Extract the [x, y] coordinate from the center of the cell holding the provided text.  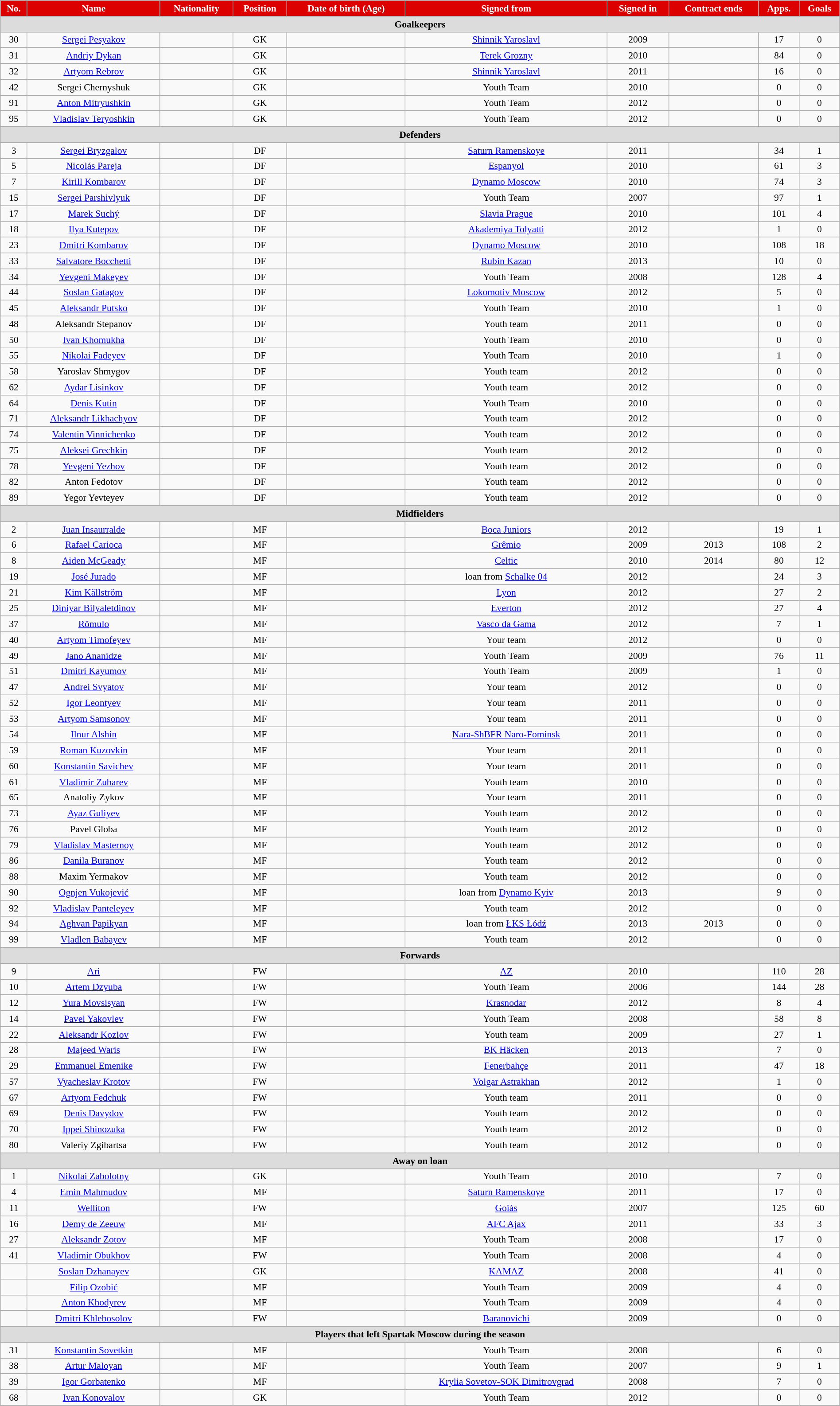
Pavel Globa [93, 830]
24 [779, 577]
Artyom Timofeyev [93, 640]
Dmitri Kayumov [93, 671]
Valeriy Zgibartsa [93, 1145]
62 [14, 387]
78 [14, 466]
Position [260, 8]
Aleksandr Kozlov [93, 1035]
Danila Buranov [93, 861]
Aleksandr Zotov [93, 1240]
21 [14, 592]
AZ [506, 971]
57 [14, 1082]
101 [779, 214]
64 [14, 403]
Nicolás Pareja [93, 166]
89 [14, 498]
51 [14, 671]
Kim Källström [93, 592]
25 [14, 608]
loan from ŁKS Łódź [506, 924]
Aleksandr Putsko [93, 308]
Emin Mahmudov [93, 1192]
Vladislav Panteleyev [93, 908]
65 [14, 798]
Yevgeni Yezhov [93, 466]
José Jurado [93, 577]
Rômulo [93, 624]
Nationality [196, 8]
Majeed Waris [93, 1050]
Rafael Carioca [93, 545]
Vladimir Obukhov [93, 1256]
Yegor Yevteyev [93, 498]
Yura Movsisyan [93, 1003]
Contract ends [713, 8]
Dmitri Kombarov [93, 245]
Forwards [420, 956]
Anton Khodyrev [93, 1303]
99 [14, 940]
Yevgeni Makeyev [93, 277]
Sergei Pesyakov [93, 40]
Artem Dzyuba [93, 987]
110 [779, 971]
Yaroslav Shmygov [93, 372]
Ognjen Vukojević [93, 892]
48 [14, 324]
Name [93, 8]
Artyom Samsonov [93, 719]
Pavel Yakovlev [93, 1019]
loan from Schalke 04 [506, 577]
2006 [638, 987]
loan from Dynamo Kyiv [506, 892]
95 [14, 119]
Anatoliy Zykov [93, 798]
84 [779, 56]
42 [14, 87]
Dmitri Khlebosolov [93, 1319]
Igor Leontyev [93, 703]
Demy de Zeeuw [93, 1224]
75 [14, 451]
Maxim Yermakov [93, 877]
No. [14, 8]
92 [14, 908]
Valentin Vinnichenko [93, 435]
Soslan Dzhanayev [93, 1271]
69 [14, 1114]
Roman Kuzovkin [93, 751]
Apps. [779, 8]
86 [14, 861]
Date of birth (Age) [346, 8]
40 [14, 640]
Sergei Parshivlyuk [93, 198]
90 [14, 892]
50 [14, 340]
Aydar Lisinkov [93, 387]
15 [14, 198]
Boca Juniors [506, 530]
Ari [93, 971]
Aghvan Papikyan [93, 924]
Lokomotiv Moscow [506, 292]
KAMAZ [506, 1271]
30 [14, 40]
71 [14, 419]
37 [14, 624]
22 [14, 1035]
88 [14, 877]
Lyon [506, 592]
Volgar Astrakhan [506, 1082]
Celtic [506, 561]
Nikolai Zabolotny [93, 1176]
Aleksandr Likhachyov [93, 419]
Sergei Chernyshuk [93, 87]
Baranovichi [506, 1319]
73 [14, 814]
2014 [713, 561]
97 [779, 198]
Salvatore Bocchetti [93, 261]
Konstantin Savichev [93, 766]
59 [14, 751]
52 [14, 703]
Artur Maloyan [93, 1366]
38 [14, 1366]
Ivan Khomukha [93, 340]
Everton [506, 608]
Vladlen Babayev [93, 940]
Anton Fedotov [93, 482]
Denis Davydov [93, 1114]
94 [14, 924]
Konstantin Sovetkin [93, 1350]
82 [14, 482]
Midfielders [420, 514]
Vladimir Zubarev [93, 782]
Grêmio [506, 545]
49 [14, 656]
Diniyar Bilyaletdinov [93, 608]
Signed in [638, 8]
68 [14, 1398]
Goiás [506, 1208]
67 [14, 1098]
70 [14, 1129]
29 [14, 1066]
53 [14, 719]
BK Häcken [506, 1050]
32 [14, 72]
Aiden McGeady [93, 561]
Vasco da Gama [506, 624]
Terek Grozny [506, 56]
Nara-ShBFR Naro-Fominsk [506, 735]
Emmanuel Emenike [93, 1066]
Jano Ananidze [93, 656]
Ilya Kutepov [93, 230]
AFC Ajax [506, 1224]
Andriy Dykan [93, 56]
Fenerbahçe [506, 1066]
Krylia Sovetov-SOK Dimitrovgrad [506, 1382]
Aleksei Grechkin [93, 451]
Rubin Kazan [506, 261]
Espanyol [506, 166]
Filip Ozobić [93, 1287]
44 [14, 292]
Anton Mitryushkin [93, 103]
54 [14, 735]
125 [779, 1208]
Players that left Spartak Moscow during the season [420, 1335]
Ilnur Alshin [93, 735]
Soslan Gatagov [93, 292]
Signed from [506, 8]
Away on loan [420, 1161]
Ippei Shinozuka [93, 1129]
91 [14, 103]
45 [14, 308]
Juan Insaurralde [93, 530]
23 [14, 245]
Akademiya Tolyatti [506, 230]
Andrei Svyatov [93, 687]
128 [779, 277]
Artyom Rebrov [93, 72]
Sergei Bryzgalov [93, 151]
Aleksandr Stepanov [93, 324]
Slavia Prague [506, 214]
144 [779, 987]
Kirill Kombarov [93, 182]
Goals [820, 8]
Vladislav Masternoy [93, 845]
Denis Kutin [93, 403]
Igor Gorbatenko [93, 1382]
55 [14, 356]
Ayaz Guliyev [93, 814]
Ivan Konovalov [93, 1398]
Vladislav Teryoshkin [93, 119]
Artyom Fedchuk [93, 1098]
Krasnodar [506, 1003]
39 [14, 1382]
79 [14, 845]
Defenders [420, 135]
Marek Suchý [93, 214]
14 [14, 1019]
Goalkeepers [420, 24]
Vyacheslav Krotov [93, 1082]
Nikolai Fadeyev [93, 356]
Welliton [93, 1208]
